From the cell containing the given text, extract its center point as [X, Y] coordinate. 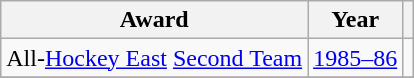
Year [356, 20]
All-Hockey East Second Team [154, 58]
1985–86 [356, 58]
Award [154, 20]
